Output the [x, y] coordinate of the center of the cell containing the given text.  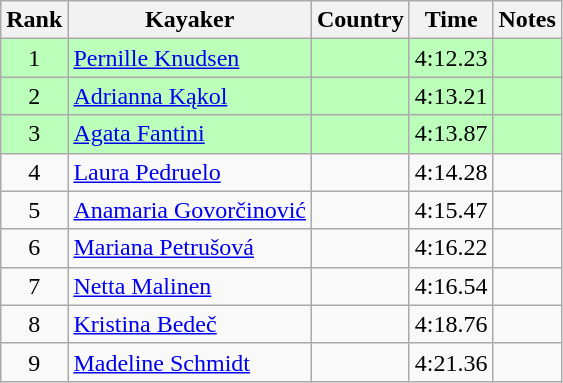
Time [451, 20]
4:14.28 [451, 172]
4:16.22 [451, 248]
6 [34, 248]
4:12.23 [451, 58]
4:15.47 [451, 210]
4:18.76 [451, 324]
Country [361, 20]
Anamaria Govorčinović [190, 210]
Laura Pedruelo [190, 172]
9 [34, 362]
4:16.54 [451, 286]
4:13.87 [451, 134]
Kayaker [190, 20]
4:13.21 [451, 96]
Pernille Knudsen [190, 58]
Notes [527, 20]
Rank [34, 20]
4 [34, 172]
Mariana Petrušová [190, 248]
2 [34, 96]
1 [34, 58]
Netta Malinen [190, 286]
7 [34, 286]
Madeline Schmidt [190, 362]
5 [34, 210]
4:21.36 [451, 362]
Agata Fantini [190, 134]
Kristina Bedeč [190, 324]
8 [34, 324]
3 [34, 134]
Adrianna Kąkol [190, 96]
